Provide the [x, y] coordinate of the cell's center where the given text is located.  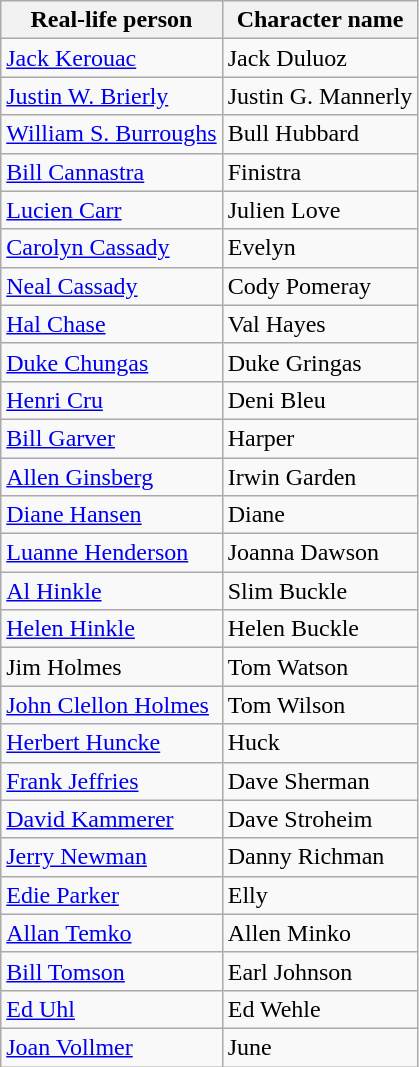
Julien Love [320, 210]
William S. Burroughs [112, 134]
Luanne Henderson [112, 553]
June [320, 1047]
Slim Buckle [320, 591]
Al Hinkle [112, 591]
Bill Cannastra [112, 172]
Allan Temko [112, 933]
Dave Stroheim [320, 819]
Val Hayes [320, 324]
Bill Garver [112, 438]
Carolyn Cassady [112, 248]
Finistra [320, 172]
Joan Vollmer [112, 1047]
Earl Johnson [320, 971]
Herbert Huncke [112, 743]
Ed Uhl [112, 1009]
Elly [320, 895]
Tom Watson [320, 667]
Allen Minko [320, 933]
Frank Jeffries [112, 781]
Duke Chungas [112, 362]
Ed Wehle [320, 1009]
Henri Cru [112, 400]
Justin W. Brierly [112, 96]
Jerry Newman [112, 857]
Huck [320, 743]
Cody Pomeray [320, 286]
Real-life person [112, 20]
Joanna Dawson [320, 553]
John Clellon Holmes [112, 705]
Edie Parker [112, 895]
Bill Tomson [112, 971]
Helen Buckle [320, 629]
Dave Sherman [320, 781]
Justin G. Mannerly [320, 96]
Harper [320, 438]
Danny Richman [320, 857]
Helen Hinkle [112, 629]
Tom Wilson [320, 705]
David Kammerer [112, 819]
Diane Hansen [112, 515]
Irwin Garden [320, 477]
Duke Gringas [320, 362]
Deni Bleu [320, 400]
Diane [320, 515]
Jack Duluoz [320, 58]
Allen Ginsberg [112, 477]
Evelyn [320, 248]
Lucien Carr [112, 210]
Jim Holmes [112, 667]
Hal Chase [112, 324]
Bull Hubbard [320, 134]
Jack Kerouac [112, 58]
Neal Cassady [112, 286]
Character name [320, 20]
